Extract the (x, y) coordinate from the center of the cell holding the provided text.  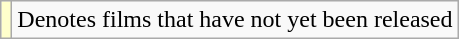
Denotes films that have not yet been released (235, 20)
